Identify which cell holds the provided text, then report its [X, Y] central coordinate. 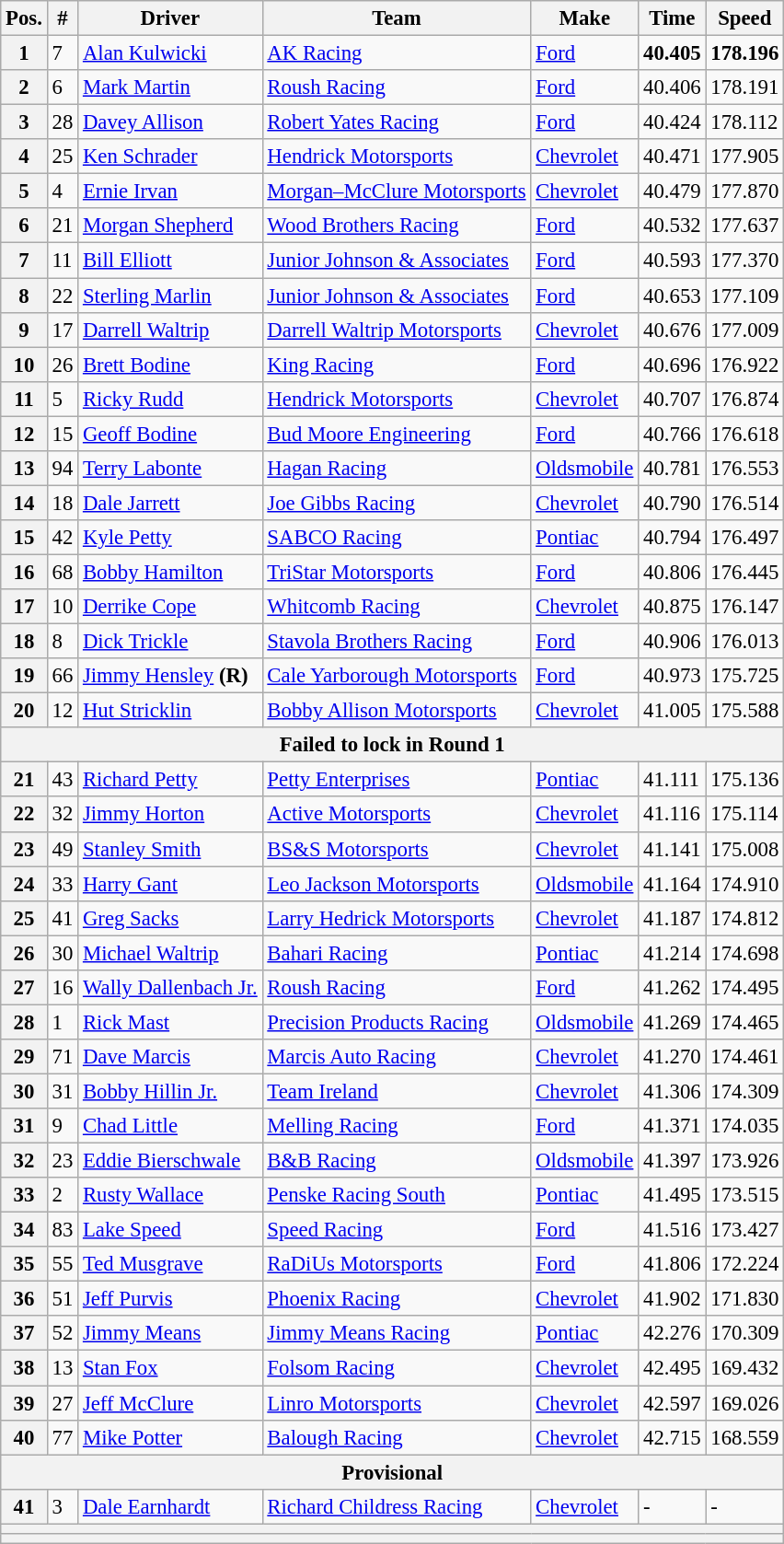
Dale Jarrett [170, 503]
40.479 [672, 192]
51 [63, 1299]
177.637 [745, 226]
40.593 [672, 261]
40.676 [672, 330]
177.870 [745, 192]
41.111 [672, 780]
Brett Bodine [170, 365]
Stavola Brothers Racing [397, 642]
40.707 [672, 399]
Greg Sacks [170, 918]
170.309 [745, 1334]
Chad Little [170, 1126]
Team [397, 18]
Linro Motorsports [397, 1403]
177.109 [745, 296]
RaDiUs Motorsports [397, 1264]
Phoenix Racing [397, 1299]
40.471 [672, 157]
Pos. [24, 18]
Precision Products Racing [397, 1022]
King Racing [397, 365]
175.008 [745, 849]
Leo Jackson Motorsports [397, 884]
Jimmy Hensley (R) [170, 676]
41.270 [672, 1057]
42.495 [672, 1368]
Ken Schrader [170, 157]
41.141 [672, 849]
38 [24, 1368]
41.005 [672, 711]
40.781 [672, 469]
Stanley Smith [170, 849]
177.009 [745, 330]
Make [585, 18]
Darrell Waltrip [170, 330]
176.874 [745, 399]
40.875 [672, 607]
Morgan Shepherd [170, 226]
176.497 [745, 538]
68 [63, 572]
175.588 [745, 711]
41.262 [672, 988]
Jeff Purvis [170, 1299]
41.495 [672, 1195]
Ricky Rudd [170, 399]
176.147 [745, 607]
B&B Racing [397, 1161]
40 [24, 1437]
Balough Racing [397, 1437]
174.812 [745, 918]
Melling Racing [397, 1126]
Speed [745, 18]
Derrike Cope [170, 607]
77 [63, 1437]
178.191 [745, 87]
41.397 [672, 1161]
Mike Potter [170, 1437]
174.461 [745, 1057]
52 [63, 1334]
Active Motorsports [397, 815]
41.516 [672, 1230]
Hagan Racing [397, 469]
34 [24, 1230]
Harry Gant [170, 884]
41.371 [672, 1126]
Richard Childress Racing [397, 1506]
41.306 [672, 1091]
40.532 [672, 226]
173.427 [745, 1230]
40.794 [672, 538]
169.026 [745, 1403]
42 [63, 538]
174.698 [745, 953]
Mark Martin [170, 87]
TriStar Motorsports [397, 572]
14 [24, 503]
Sterling Marlin [170, 296]
Ted Musgrave [170, 1264]
66 [63, 676]
176.514 [745, 503]
Dale Earnhardt [170, 1506]
40.973 [672, 676]
40.653 [672, 296]
Team Ireland [397, 1091]
173.515 [745, 1195]
Joe Gibbs Racing [397, 503]
AK Racing [397, 53]
43 [63, 780]
Bobby Allison Motorsports [397, 711]
41.164 [672, 884]
173.926 [745, 1161]
SABCO Racing [397, 538]
Alan Kulwicki [170, 53]
41.187 [672, 918]
Penske Racing South [397, 1195]
55 [63, 1264]
40.405 [672, 53]
Folsom Racing [397, 1368]
83 [63, 1230]
BS&S Motorsports [397, 849]
Petty Enterprises [397, 780]
37 [24, 1334]
39 [24, 1403]
Larry Hedrick Motorsports [397, 918]
169.432 [745, 1368]
168.559 [745, 1437]
174.495 [745, 988]
49 [63, 849]
178.112 [745, 122]
175.725 [745, 676]
Bahari Racing [397, 953]
Wood Brothers Racing [397, 226]
24 [24, 884]
41.269 [672, 1022]
41.116 [672, 815]
Dick Trickle [170, 642]
42.276 [672, 1334]
Marcis Auto Racing [397, 1057]
42.715 [672, 1437]
Davey Allison [170, 122]
42.597 [672, 1403]
36 [24, 1299]
Wally Dallenbach Jr. [170, 988]
Stan Fox [170, 1368]
Robert Yates Racing [397, 122]
94 [63, 469]
Time [672, 18]
Lake Speed [170, 1230]
41.902 [672, 1299]
# [63, 18]
Bill Elliott [170, 261]
177.905 [745, 157]
Whitcomb Racing [397, 607]
Failed to lock in Round 1 [392, 745]
Richard Petty [170, 780]
175.114 [745, 815]
178.196 [745, 53]
Bud Moore Engineering [397, 434]
41.806 [672, 1264]
40.424 [672, 122]
Michael Waltrip [170, 953]
Provisional [392, 1472]
Driver [170, 18]
174.035 [745, 1126]
176.553 [745, 469]
Jimmy Means [170, 1334]
174.465 [745, 1022]
19 [24, 676]
29 [24, 1057]
40.696 [672, 365]
Kyle Petty [170, 538]
176.445 [745, 572]
171.830 [745, 1299]
176.922 [745, 365]
174.910 [745, 884]
175.136 [745, 780]
71 [63, 1057]
Cale Yarborough Motorsports [397, 676]
Rusty Wallace [170, 1195]
40.406 [672, 87]
40.790 [672, 503]
Bobby Hamilton [170, 572]
Rick Mast [170, 1022]
177.370 [745, 261]
176.618 [745, 434]
Terry Labonte [170, 469]
Dave Marcis [170, 1057]
Eddie Bierschwale [170, 1161]
Morgan–McClure Motorsports [397, 192]
20 [24, 711]
Darrell Waltrip Motorsports [397, 330]
40.906 [672, 642]
174.309 [745, 1091]
Geoff Bodine [170, 434]
41.214 [672, 953]
Speed Racing [397, 1230]
40.806 [672, 572]
Ernie Irvan [170, 192]
Bobby Hillin Jr. [170, 1091]
Hut Stricklin [170, 711]
Jimmy Means Racing [397, 1334]
35 [24, 1264]
176.013 [745, 642]
Jeff McClure [170, 1403]
Jimmy Horton [170, 815]
40.766 [672, 434]
172.224 [745, 1264]
